Identify which cell holds the provided text, then report its [X, Y] central coordinate. 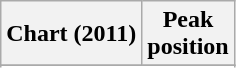
Chart (2011) [72, 34]
Peakposition [188, 34]
